From the cell containing the given text, extract its center point as [x, y] coordinate. 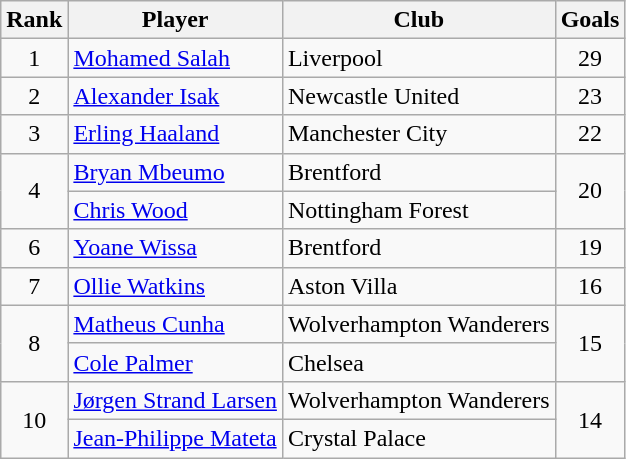
2 [34, 96]
Yoane Wissa [176, 248]
20 [590, 191]
Nottingham Forest [418, 210]
7 [34, 286]
3 [34, 134]
Chelsea [418, 362]
8 [34, 343]
15 [590, 343]
23 [590, 96]
Manchester City [418, 134]
Erling Haaland [176, 134]
Newcastle United [418, 96]
Crystal Palace [418, 438]
Ollie Watkins [176, 286]
10 [34, 419]
29 [590, 58]
Jørgen Strand Larsen [176, 400]
4 [34, 191]
Liverpool [418, 58]
19 [590, 248]
16 [590, 286]
Jean-Philippe Mateta [176, 438]
6 [34, 248]
Aston Villa [418, 286]
Bryan Mbeumo [176, 172]
Cole Palmer [176, 362]
Goals [590, 20]
14 [590, 419]
Player [176, 20]
Mohamed Salah [176, 58]
Club [418, 20]
Matheus Cunha [176, 324]
22 [590, 134]
1 [34, 58]
Rank [34, 20]
Chris Wood [176, 210]
Alexander Isak [176, 96]
